Return (x, y) of the center of cell containing provided text 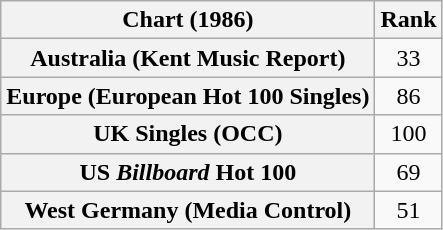
US Billboard Hot 100 (188, 172)
Australia (Kent Music Report) (188, 58)
86 (408, 96)
West Germany (Media Control) (188, 210)
100 (408, 134)
Europe (European Hot 100 Singles) (188, 96)
UK Singles (OCC) (188, 134)
Rank (408, 20)
69 (408, 172)
33 (408, 58)
51 (408, 210)
Chart (1986) (188, 20)
